Find where the given text appears and provide that cell's center as [X, Y] coordinate. 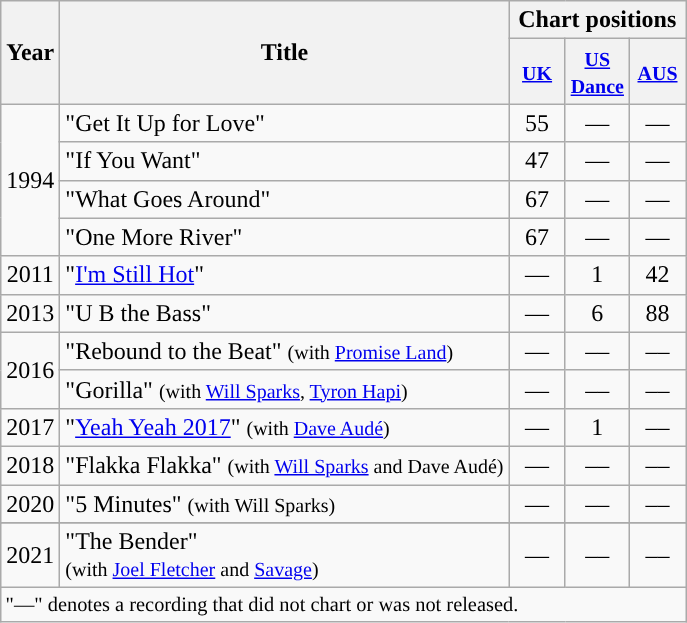
2017 [30, 427]
2016 [30, 370]
"The Bender"(with Joel Fletcher and Savage) [284, 556]
"Get It Up for Love" [284, 123]
2013 [30, 313]
55 [537, 123]
"If You Want" [284, 161]
1994 [30, 180]
"Flakka Flakka" (with Will Sparks and Dave Audé) [284, 465]
"U B the Bass" [284, 313]
USDance [597, 72]
2011 [30, 275]
42 [657, 275]
Title [284, 52]
Year [30, 52]
2021 [30, 556]
2018 [30, 465]
"I'm Still Hot" [284, 275]
Chart positions [598, 20]
6 [597, 313]
47 [537, 161]
"Rebound to the Beat" (with Promise Land) [284, 351]
"One More River" [284, 237]
UK [537, 72]
"What Goes Around" [284, 199]
"Yeah Yeah 2017" (with Dave Audé) [284, 427]
AUS [657, 72]
2020 [30, 503]
88 [657, 313]
"Gorilla" (with Will Sparks, Tyron Hapi) [284, 389]
"5 Minutes" (with Will Sparks) [284, 503]
"—" denotes a recording that did not chart or was not released. [344, 605]
